Identify which cell holds the provided text, then report its [X, Y] central coordinate. 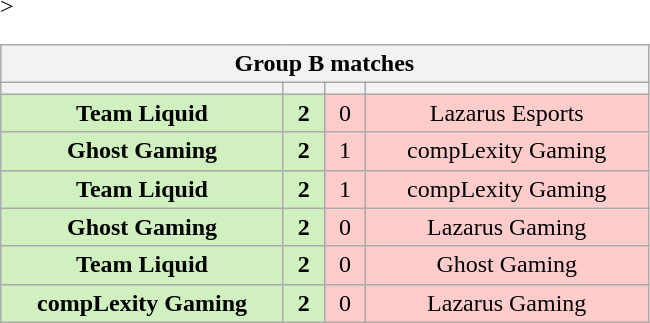
Group B matches [324, 64]
Lazarus Esports [506, 113]
